Locate the cell with the specified text and output its [x, y] center coordinate. 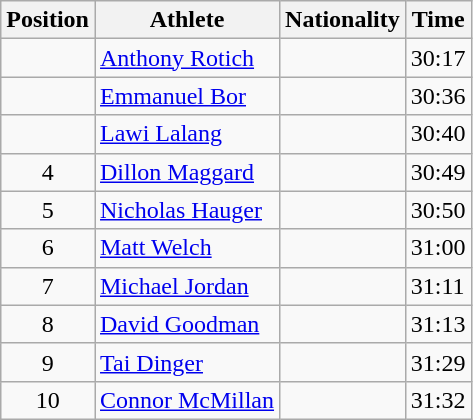
Matt Welch [186, 248]
Anthony Rotich [186, 58]
Michael Jordan [186, 286]
7 [48, 286]
10 [48, 400]
31:00 [438, 248]
30:17 [438, 58]
30:49 [438, 172]
30:50 [438, 210]
Tai Dinger [186, 362]
Nicholas Hauger [186, 210]
5 [48, 210]
8 [48, 324]
9 [48, 362]
Connor McMillan [186, 400]
30:36 [438, 96]
31:13 [438, 324]
David Goodman [186, 324]
Dillon Maggard [186, 172]
4 [48, 172]
Emmanuel Bor [186, 96]
31:11 [438, 286]
31:29 [438, 362]
31:32 [438, 400]
Lawi Lalang [186, 134]
30:40 [438, 134]
Position [48, 20]
6 [48, 248]
Athlete [186, 20]
Time [438, 20]
Nationality [343, 20]
